Return [x, y] of the center of cell containing provided text 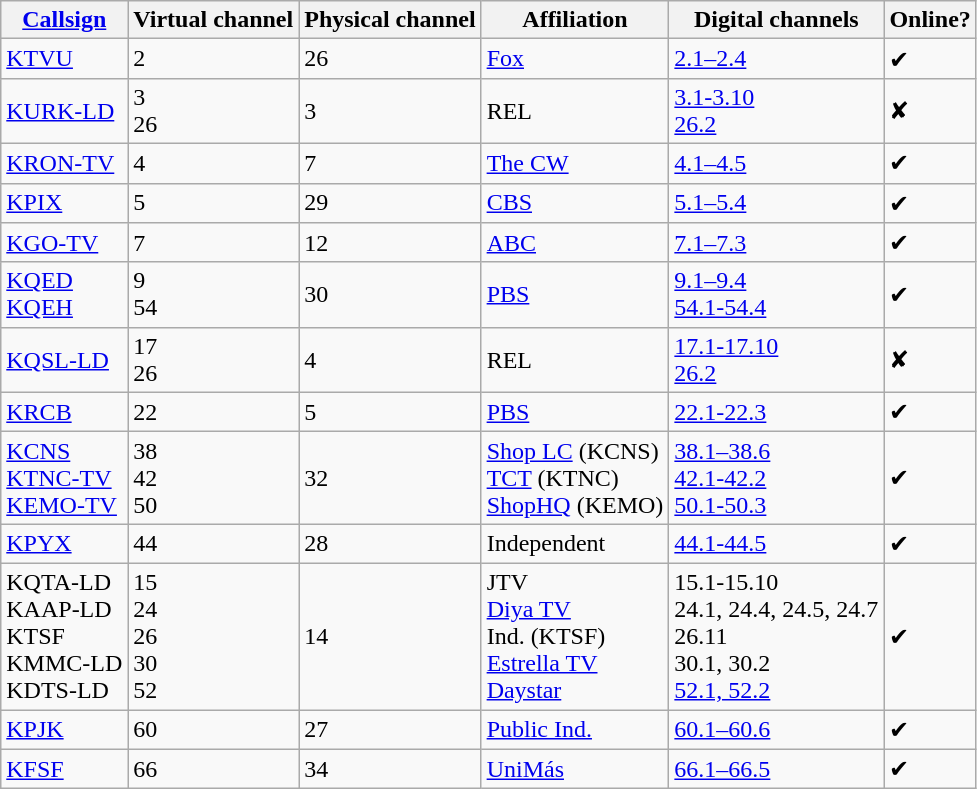
KCNSKTNC-TVKEMO-TV [64, 478]
KTVU [64, 59]
384250 [214, 478]
KRCB [64, 412]
1524263052 [214, 636]
KPIX [64, 203]
34 [390, 769]
UniMás [575, 769]
38.1–38.642.1-42.250.1-50.3 [776, 478]
2.1–2.4 [776, 59]
KRON-TV [64, 163]
9.1–9.454.1-54.4 [776, 294]
954 [214, 294]
3.1-3.1026.2 [776, 110]
Independent [575, 544]
22 [214, 412]
7.1–7.3 [776, 243]
Digital channels [776, 20]
KGO-TV [64, 243]
The CW [575, 163]
22.1-22.3 [776, 412]
15.1-15.1024.1, 24.4, 24.5, 24.726.1130.1, 30.252.1, 52.2 [776, 636]
KQTA-LDKAAP-LDKTSFKMMC-LDKDTS-LD [64, 636]
26 [390, 59]
Fox [575, 59]
17.1-17.1026.2 [776, 360]
JTVDiya TVInd. (KTSF)Estrella TVDaystar [575, 636]
KPJK [64, 730]
30 [390, 294]
4.1–4.5 [776, 163]
28 [390, 544]
44 [214, 544]
326 [214, 110]
44.1-44.5 [776, 544]
KFSF [64, 769]
ABC [575, 243]
29 [390, 203]
Physical channel [390, 20]
KURK-LD [64, 110]
32 [390, 478]
5.1–5.4 [776, 203]
12 [390, 243]
1726 [214, 360]
60.1–60.6 [776, 730]
60 [214, 730]
3 [390, 110]
CBS [575, 203]
66 [214, 769]
66.1–66.5 [776, 769]
Callsign [64, 20]
2 [214, 59]
KPYX [64, 544]
Virtual channel [214, 20]
Affiliation [575, 20]
Public Ind. [575, 730]
27 [390, 730]
Online? [930, 20]
14 [390, 636]
KQSL-LD [64, 360]
KQEDKQEH [64, 294]
Shop LC (KCNS)TCT (KTNC)ShopHQ (KEMO) [575, 478]
